Return the [X, Y] coordinate for the center point of the cell that contains the specified text.  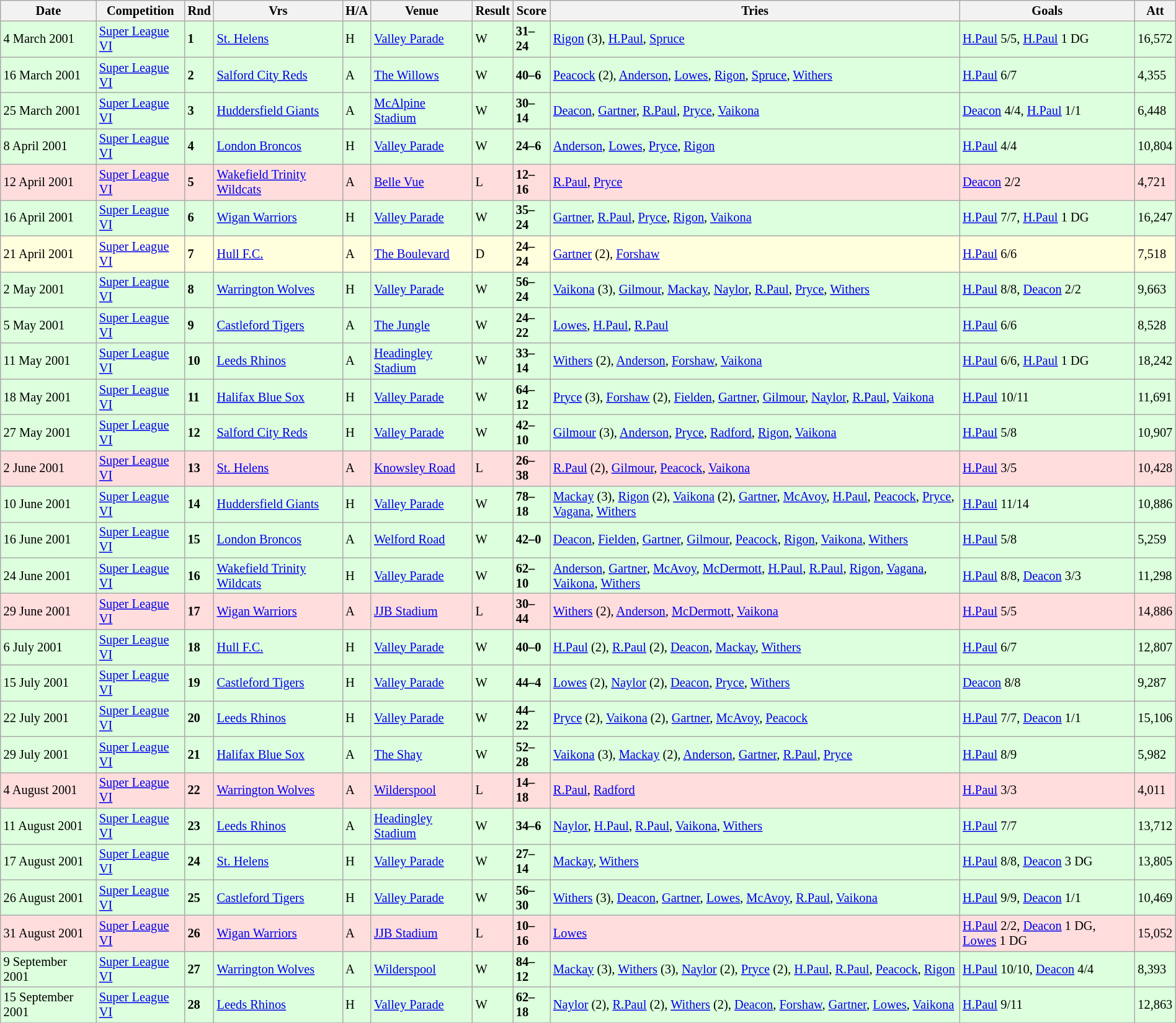
Att [1155, 11]
10,428 [1155, 468]
Belle Vue [422, 182]
78–18 [532, 504]
H.Paul 7/7, Deacon 1/1 [1047, 718]
H.Paul 3/5 [1047, 468]
H.Paul 7/7, H.Paul 1 DG [1047, 218]
26–38 [532, 468]
Vaikona (3), Mackay (2), Anderson, Gartner, R.Paul, Pryce [755, 754]
31–24 [532, 39]
9 September 2001 [48, 969]
8,528 [1155, 325]
44–4 [532, 683]
26 August 2001 [48, 898]
5 May 2001 [48, 325]
McAlpine Stadium [422, 110]
Mackay, Withers [755, 862]
34–6 [532, 826]
Knowsley Road [422, 468]
4 August 2001 [48, 790]
16,572 [1155, 39]
R.Paul (2), Gilmour, Peacock, Vaikona [755, 468]
Withers (2), Anderson, McDermott, Vaikona [755, 611]
22 [200, 790]
Anderson, Lowes, Pryce, Rigon [755, 146]
Peacock (2), Anderson, Lowes, Rigon, Spruce, Withers [755, 75]
11 [200, 397]
4,011 [1155, 790]
56–30 [532, 898]
18,242 [1155, 361]
15,052 [1155, 933]
Rnd [200, 11]
D [492, 254]
10,469 [1155, 898]
15 [200, 540]
62–10 [532, 576]
Withers (2), Anderson, Forshaw, Vaikona [755, 361]
H.Paul (2), R.Paul (2), Deacon, Mackay, Withers [755, 647]
Pryce (2), Vaikona (2), Gartner, McAvoy, Peacock [755, 718]
11,691 [1155, 397]
Naylor, H.Paul, R.Paul, Vaikona, Withers [755, 826]
64–12 [532, 397]
Deacon 8/8 [1047, 683]
Lowes [755, 933]
H.Paul 11/14 [1047, 504]
35–24 [532, 218]
The Shay [422, 754]
Vaikona (3), Gilmour, Mackay, Naylor, R.Paul, Pryce, Withers [755, 290]
H.Paul 8/8, Deacon 2/2 [1047, 290]
Pryce (3), Forshaw (2), Fielden, Gartner, Gilmour, Naylor, R.Paul, Vaikona [755, 397]
24 June 2001 [48, 576]
8 April 2001 [48, 146]
8 [200, 290]
H.Paul 7/7 [1047, 826]
24–24 [532, 254]
12,863 [1155, 1005]
Deacon, Gartner, R.Paul, Pryce, Vaikona [755, 110]
14,886 [1155, 611]
Deacon, Fielden, Gartner, Gilmour, Peacock, Rigon, Vaikona, Withers [755, 540]
16,247 [1155, 218]
The Boulevard [422, 254]
Competition [140, 11]
H.Paul 4/4 [1047, 146]
Venue [422, 11]
26 [200, 933]
4,721 [1155, 182]
14 [200, 504]
16 March 2001 [48, 75]
H.Paul 10/11 [1047, 397]
10,907 [1155, 432]
H.Paul 8/8, Deacon 3/3 [1047, 576]
42–10 [532, 432]
24 [200, 862]
10,804 [1155, 146]
16 June 2001 [48, 540]
21 [200, 754]
H.Paul 2/2, Deacon 1 DG, Lowes 1 DG [1047, 933]
18 [200, 647]
21 April 2001 [48, 254]
H/A [357, 11]
33–14 [532, 361]
10 [200, 361]
8,393 [1155, 969]
28 [200, 1005]
29 June 2001 [48, 611]
11,298 [1155, 576]
5,982 [1155, 754]
15 September 2001 [48, 1005]
Deacon 4/4, H.Paul 1/1 [1047, 110]
H.Paul 9/11 [1047, 1005]
27 May 2001 [48, 432]
9,287 [1155, 683]
H.Paul 5/5, H.Paul 1 DG [1047, 39]
10,886 [1155, 504]
44–22 [532, 718]
Welford Road [422, 540]
Rigon (3), H.Paul, Spruce [755, 39]
2 [200, 75]
17 [200, 611]
15,106 [1155, 718]
24–6 [532, 146]
40–6 [532, 75]
H.Paul 8/9 [1047, 754]
H.Paul 8/8, Deacon 3 DG [1047, 862]
17 August 2001 [48, 862]
Tries [755, 11]
Goals [1047, 11]
20 [200, 718]
10 June 2001 [48, 504]
16 April 2001 [48, 218]
9,663 [1155, 290]
Anderson, Gartner, McAvoy, McDermott, H.Paul, R.Paul, Rigon, Vagana, Vaikona, Withers [755, 576]
6 July 2001 [48, 647]
3 [200, 110]
13,805 [1155, 862]
13,712 [1155, 826]
29 July 2001 [48, 754]
27–14 [532, 862]
H.Paul 9/9, Deacon 1/1 [1047, 898]
56–24 [532, 290]
12 [200, 432]
62–18 [532, 1005]
9 [200, 325]
Date [48, 11]
Mackay (3), Withers (3), Naylor (2), Pryce (2), H.Paul, R.Paul, Peacock, Rigon [755, 969]
2 May 2001 [48, 290]
6 [200, 218]
5,259 [1155, 540]
7,518 [1155, 254]
Lowes (2), Naylor (2), Deacon, Pryce, Withers [755, 683]
4 [200, 146]
Withers (3), Deacon, Gartner, Lowes, McAvoy, R.Paul, Vaikona [755, 898]
27 [200, 969]
2 June 2001 [48, 468]
Deacon 2/2 [1047, 182]
10–16 [532, 933]
25 March 2001 [48, 110]
Mackay (3), Rigon (2), Vaikona (2), Gartner, McAvoy, H.Paul, Peacock, Pryce, Vagana, Withers [755, 504]
11 May 2001 [48, 361]
Gartner, R.Paul, Pryce, Rigon, Vaikona [755, 218]
12,807 [1155, 647]
R.Paul, Radford [755, 790]
52–28 [532, 754]
Gilmour (3), Anderson, Pryce, Radford, Rigon, Vaikona [755, 432]
84–12 [532, 969]
15 July 2001 [48, 683]
40–0 [532, 647]
Vrs [278, 11]
11 August 2001 [48, 826]
6,448 [1155, 110]
23 [200, 826]
13 [200, 468]
7 [200, 254]
H.Paul 10/10, Deacon 4/4 [1047, 969]
4,355 [1155, 75]
24–22 [532, 325]
Lowes, H.Paul, R.Paul [755, 325]
Score [532, 11]
30–44 [532, 611]
H.Paul 3/3 [1047, 790]
R.Paul, Pryce [755, 182]
14–18 [532, 790]
12 April 2001 [48, 182]
The Willows [422, 75]
Naylor (2), R.Paul (2), Withers (2), Deacon, Forshaw, Gartner, Lowes, Vaikona [755, 1005]
Gartner (2), Forshaw [755, 254]
H.Paul 5/5 [1047, 611]
42–0 [532, 540]
4 March 2001 [48, 39]
1 [200, 39]
31 August 2001 [48, 933]
5 [200, 182]
30–14 [532, 110]
16 [200, 576]
22 July 2001 [48, 718]
Result [492, 11]
The Jungle [422, 325]
18 May 2001 [48, 397]
12–16 [532, 182]
25 [200, 898]
19 [200, 683]
H.Paul 6/6, H.Paul 1 DG [1047, 361]
